From the cell containing the given text, extract its center point as (x, y) coordinate. 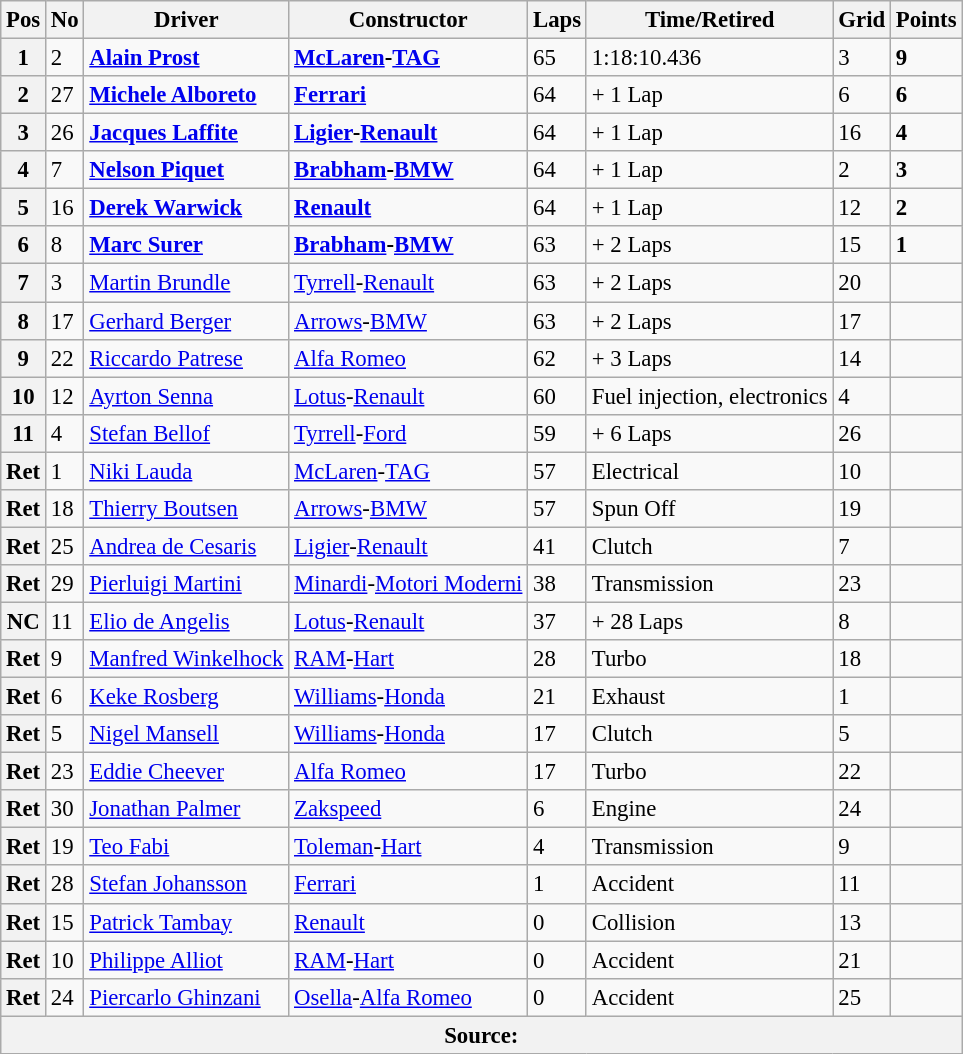
Manfred Winkelhock (186, 659)
Zakspeed (408, 809)
27 (65, 95)
30 (65, 809)
Fuel injection, electronics (710, 396)
60 (558, 396)
Electrical (710, 471)
Time/Retired (710, 20)
Alain Prost (186, 58)
Piercarlo Ghinzani (186, 997)
Derek Warwick (186, 208)
Andrea de Cesaris (186, 546)
Patrick Tambay (186, 922)
Niki Lauda (186, 471)
Points (926, 20)
Tyrrell-Renault (408, 283)
37 (558, 621)
Pierluigi Martini (186, 584)
Collision (710, 922)
Jonathan Palmer (186, 809)
Marc Surer (186, 245)
+ 6 Laps (710, 433)
Source: (482, 1035)
Gerhard Berger (186, 321)
13 (862, 922)
Philippe Alliot (186, 960)
Stefan Johansson (186, 885)
38 (558, 584)
Elio de Angelis (186, 621)
Nelson Piquet (186, 170)
29 (65, 584)
Pos (24, 20)
Spun Off (710, 509)
Ayrton Senna (186, 396)
Minardi-Motori Moderni (408, 584)
NC (24, 621)
+ 28 Laps (710, 621)
+ 3 Laps (710, 358)
Laps (558, 20)
Exhaust (710, 697)
Martin Brundle (186, 283)
Nigel Mansell (186, 734)
Michele Alboreto (186, 95)
Constructor (408, 20)
Thierry Boutsen (186, 509)
Jacques Laffite (186, 133)
Grid (862, 20)
Osella-Alfa Romeo (408, 997)
Eddie Cheever (186, 772)
59 (558, 433)
Toleman-Hart (408, 847)
Stefan Bellof (186, 433)
Teo Fabi (186, 847)
Tyrrell-Ford (408, 433)
Riccardo Patrese (186, 358)
Engine (710, 809)
41 (558, 546)
65 (558, 58)
Keke Rosberg (186, 697)
20 (862, 283)
Driver (186, 20)
No (65, 20)
14 (862, 358)
62 (558, 358)
1:18:10.436 (710, 58)
